Capture the cell that displays the provided text and extract its (x, y) central coordinate. 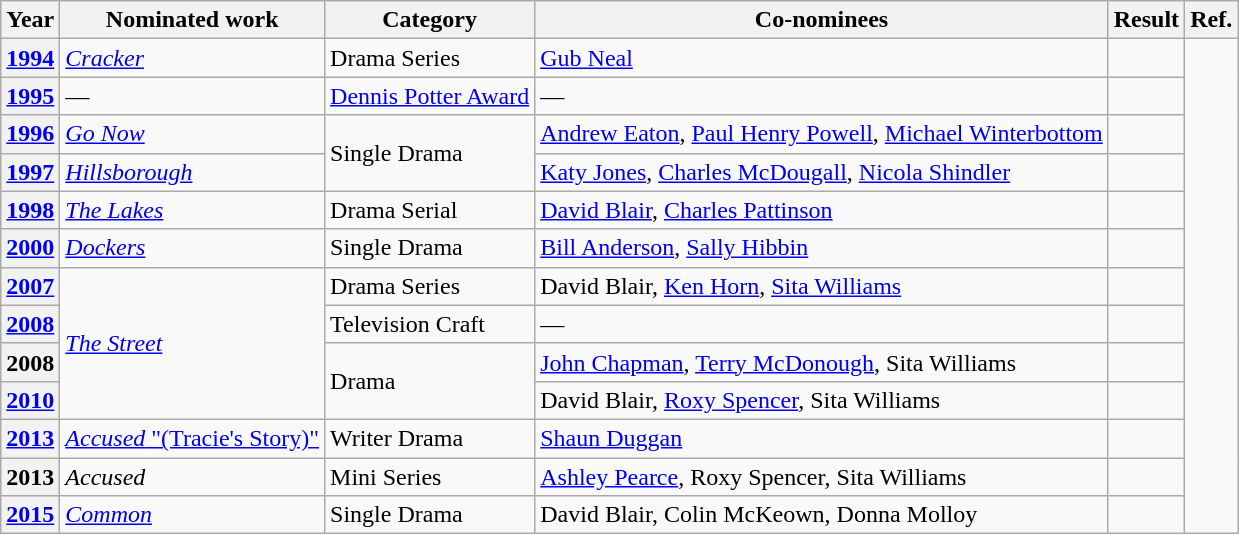
Katy Jones, Charles McDougall, Nicola Shindler (822, 172)
Ref. (1212, 20)
2007 (30, 286)
Go Now (192, 134)
The Lakes (192, 210)
Common (192, 515)
Category (430, 20)
Writer Drama (430, 438)
David Blair, Charles Pattinson (822, 210)
The Street (192, 343)
Dockers (192, 248)
Accused "(Tracie's Story)" (192, 438)
Shaun Duggan (822, 438)
Drama Serial (430, 210)
2010 (30, 400)
John Chapman, Terry McDonough, Sita Williams (822, 362)
David Blair, Roxy Spencer, Sita Williams (822, 400)
Mini Series (430, 477)
1997 (30, 172)
1998 (30, 210)
Co-nominees (822, 20)
Result (1146, 20)
Cracker (192, 58)
Accused (192, 477)
Drama (430, 381)
2015 (30, 515)
1994 (30, 58)
Bill Anderson, Sally Hibbin (822, 248)
David Blair, Colin McKeown, Donna Molloy (822, 515)
David Blair, Ken Horn, Sita Williams (822, 286)
Nominated work (192, 20)
Ashley Pearce, Roxy Spencer, Sita Williams (822, 477)
Andrew Eaton, Paul Henry Powell, Michael Winterbottom (822, 134)
Dennis Potter Award (430, 96)
1995 (30, 96)
Television Craft (430, 324)
Year (30, 20)
2000 (30, 248)
Hillsborough (192, 172)
1996 (30, 134)
Gub Neal (822, 58)
